Capture the cell that displays the provided text and extract its [x, y] central coordinate. 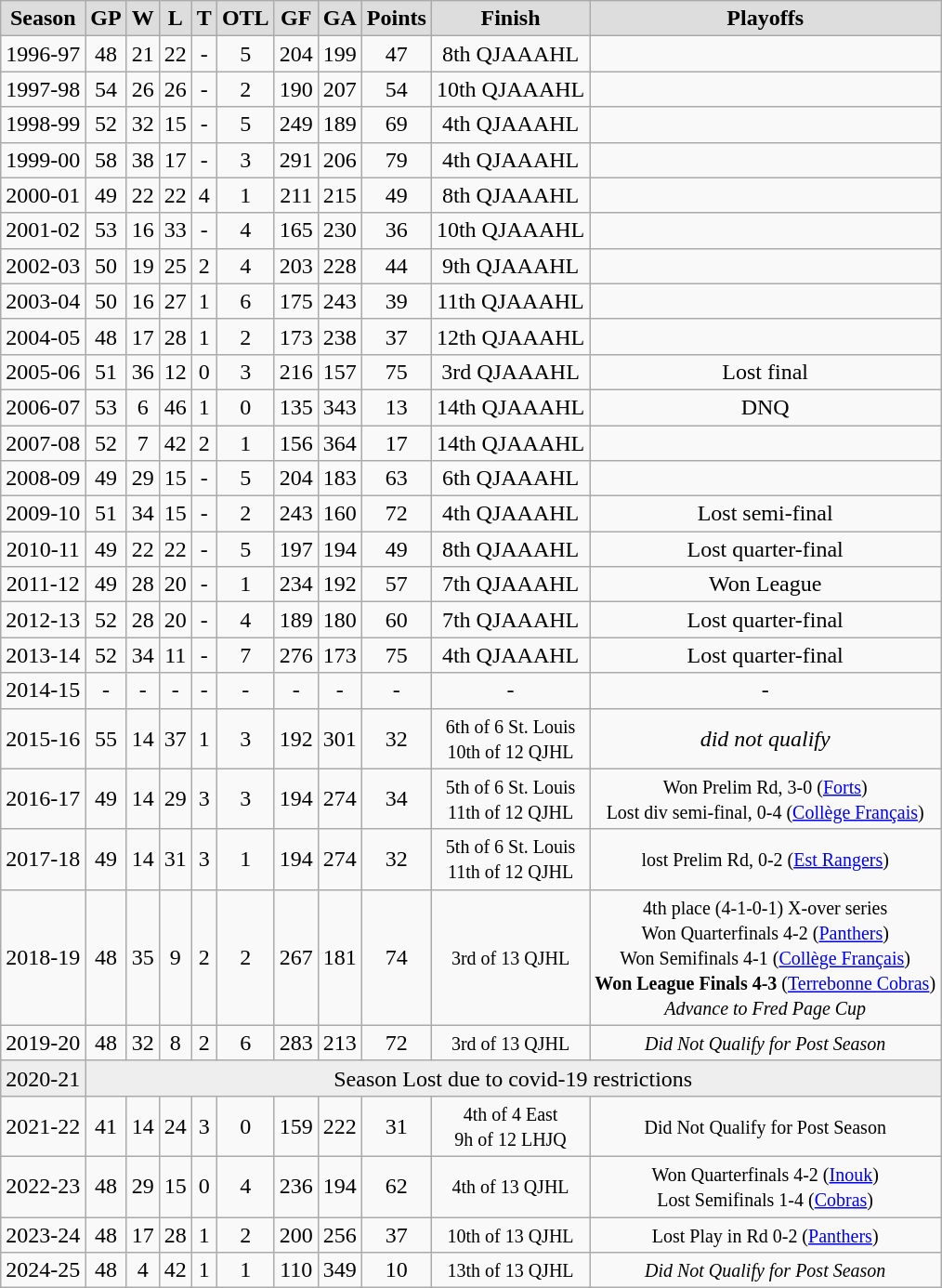
9th QJAAAHL [510, 266]
2000-01 [43, 195]
135 [295, 407]
2010-11 [43, 549]
222 [340, 1126]
T [204, 19]
364 [340, 443]
4th of 4 East9h of 12 LHJQ [510, 1126]
2006-07 [43, 407]
Won Quarterfinals 4-2 (Inouk)Lost Semifinals 1-4 (Cobras) [765, 1186]
35 [143, 957]
63 [396, 479]
2004-05 [43, 336]
did not qualify [765, 738]
lost Prelim Rd, 0-2 (Est Rangers) [765, 859]
190 [295, 89]
Lost semi-final [765, 514]
301 [340, 738]
181 [340, 957]
2001-02 [43, 230]
Points [396, 19]
12th QJAAAHL [510, 336]
2008-09 [43, 479]
79 [396, 160]
Lost final [765, 372]
291 [295, 160]
58 [106, 160]
Season Lost due to covid-19 restrictions [513, 1078]
19 [143, 266]
213 [340, 1043]
6th of 6 St. Louis10th of 12 QJHL [510, 738]
8 [175, 1043]
4th of 13 QJHL [510, 1186]
207 [340, 89]
13 [396, 407]
2014-15 [43, 690]
211 [295, 195]
2018-19 [43, 957]
2012-13 [43, 620]
215 [340, 195]
55 [106, 738]
2023-24 [43, 1235]
2017-18 [43, 859]
L [175, 19]
2005-06 [43, 372]
2009-10 [43, 514]
234 [295, 585]
197 [295, 549]
110 [295, 1270]
200 [295, 1235]
203 [295, 266]
2022-23 [43, 1186]
175 [295, 301]
1999-00 [43, 160]
11th QJAAAHL [510, 301]
2016-17 [43, 799]
216 [295, 372]
349 [340, 1270]
1996-97 [43, 54]
2011-12 [43, 585]
156 [295, 443]
2002-03 [43, 266]
2020-21 [43, 1078]
Won Prelim Rd, 3-0 (Forts)Lost div semi-final, 0-4 (Collège Français) [765, 799]
267 [295, 957]
2024-25 [43, 1270]
159 [295, 1126]
24 [175, 1126]
10th of 13 QJHL [510, 1235]
343 [340, 407]
46 [175, 407]
9 [175, 957]
2013-14 [43, 655]
199 [340, 54]
6th QJAAAHL [510, 479]
230 [340, 230]
160 [340, 514]
21 [143, 54]
33 [175, 230]
Finish [510, 19]
249 [295, 125]
41 [106, 1126]
228 [340, 266]
1998-99 [43, 125]
1997-98 [43, 89]
13th of 13 QJHL [510, 1270]
GF [295, 19]
2007-08 [43, 443]
10 [396, 1270]
25 [175, 266]
39 [396, 301]
GP [106, 19]
Season [43, 19]
2019-20 [43, 1043]
38 [143, 160]
256 [340, 1235]
180 [340, 620]
283 [295, 1043]
238 [340, 336]
183 [340, 479]
12 [175, 372]
157 [340, 372]
62 [396, 1186]
236 [295, 1186]
57 [396, 585]
69 [396, 125]
GA [340, 19]
OTL [245, 19]
47 [396, 54]
Playoffs [765, 19]
Won League [765, 585]
74 [396, 957]
206 [340, 160]
DNQ [765, 407]
165 [295, 230]
276 [295, 655]
2021-22 [43, 1126]
60 [396, 620]
3rd QJAAAHL [510, 372]
2003-04 [43, 301]
27 [175, 301]
2015-16 [43, 738]
44 [396, 266]
W [143, 19]
11 [175, 655]
Lost Play in Rd 0-2 (Panthers) [765, 1235]
